Pinpoint the cell where the given text exists, returning its (x, y) midpoint coordinate. 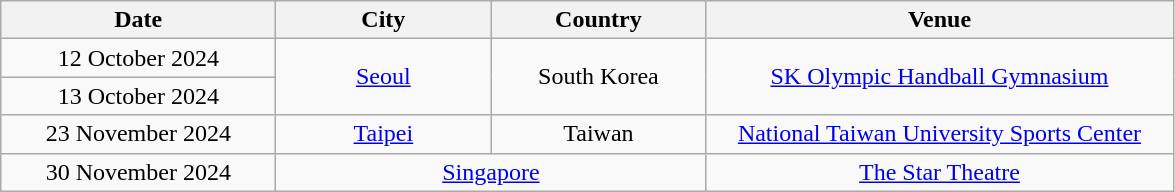
The Star Theatre (940, 172)
Seoul (384, 77)
City (384, 20)
Country (598, 20)
13 October 2024 (138, 96)
Singapore (491, 172)
SK Olympic Handball Gymnasium (940, 77)
South Korea (598, 77)
Date (138, 20)
30 November 2024 (138, 172)
National Taiwan University Sports Center (940, 134)
Taipei (384, 134)
Taiwan (598, 134)
12 October 2024 (138, 58)
23 November 2024 (138, 134)
Venue (940, 20)
